Provide the (x, y) coordinate of the cell's center where the given text is located.  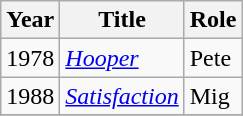
Role (213, 20)
Year (30, 20)
Mig (213, 96)
Title (122, 20)
Hooper (122, 58)
Pete (213, 58)
1988 (30, 96)
Satisfaction (122, 96)
1978 (30, 58)
